From the cell containing the given text, extract its center point as (x, y) coordinate. 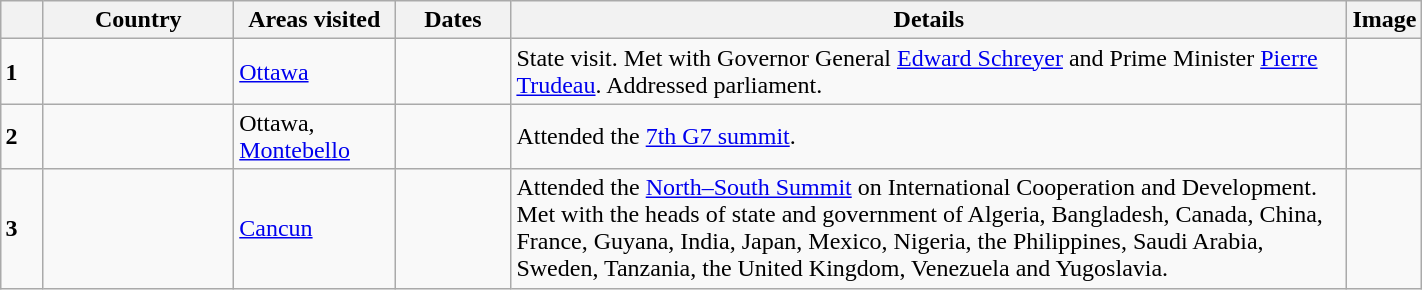
Cancun (314, 228)
Ottawa (314, 72)
Details (929, 20)
Attended the 7th G7 summit. (929, 136)
State visit. Met with Governor General Edward Schreyer and Prime Minister Pierre Trudeau. Addressed parliament. (929, 72)
2 (22, 136)
Country (138, 20)
Ottawa,Montebello (314, 136)
Areas visited (314, 20)
1 (22, 72)
3 (22, 228)
Dates (453, 20)
Image (1384, 20)
